Determine the (X, Y) coordinate at the center of the cell enclosing the given text.  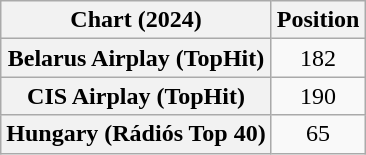
Belarus Airplay (TopHit) (136, 58)
182 (318, 58)
CIS Airplay (TopHit) (136, 96)
Hungary (Rádiós Top 40) (136, 134)
65 (318, 134)
190 (318, 96)
Chart (2024) (136, 20)
Position (318, 20)
